Capture the cell that displays the provided text and extract its [X, Y] central coordinate. 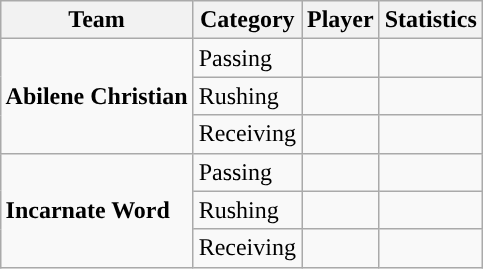
Incarnate Word [96, 210]
Category [247, 20]
Player [341, 20]
Statistics [430, 20]
Team [96, 20]
Abilene Christian [96, 96]
